Detect which cell encompasses the target text, then output its (X, Y) center coordinate. 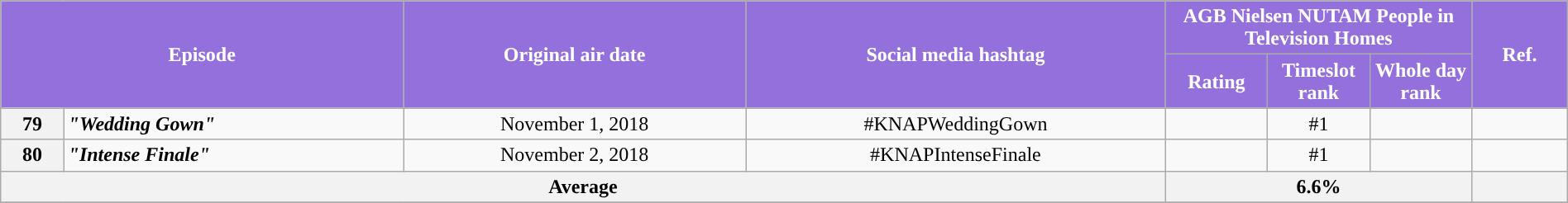
Timeslotrank (1319, 81)
AGB Nielsen NUTAM People in Television Homes (1318, 28)
Episode (202, 54)
Average (583, 186)
#KNAPIntenseFinale (956, 155)
Original air date (575, 54)
November 2, 2018 (575, 155)
#KNAPWeddingGown (956, 124)
80 (32, 155)
79 (32, 124)
Whole dayrank (1421, 81)
"Intense Finale" (233, 155)
November 1, 2018 (575, 124)
6.6% (1318, 186)
Ref. (1520, 54)
"Wedding Gown" (233, 124)
Social media hashtag (956, 54)
Rating (1217, 81)
